From the cell containing the given text, extract its center point as (X, Y) coordinate. 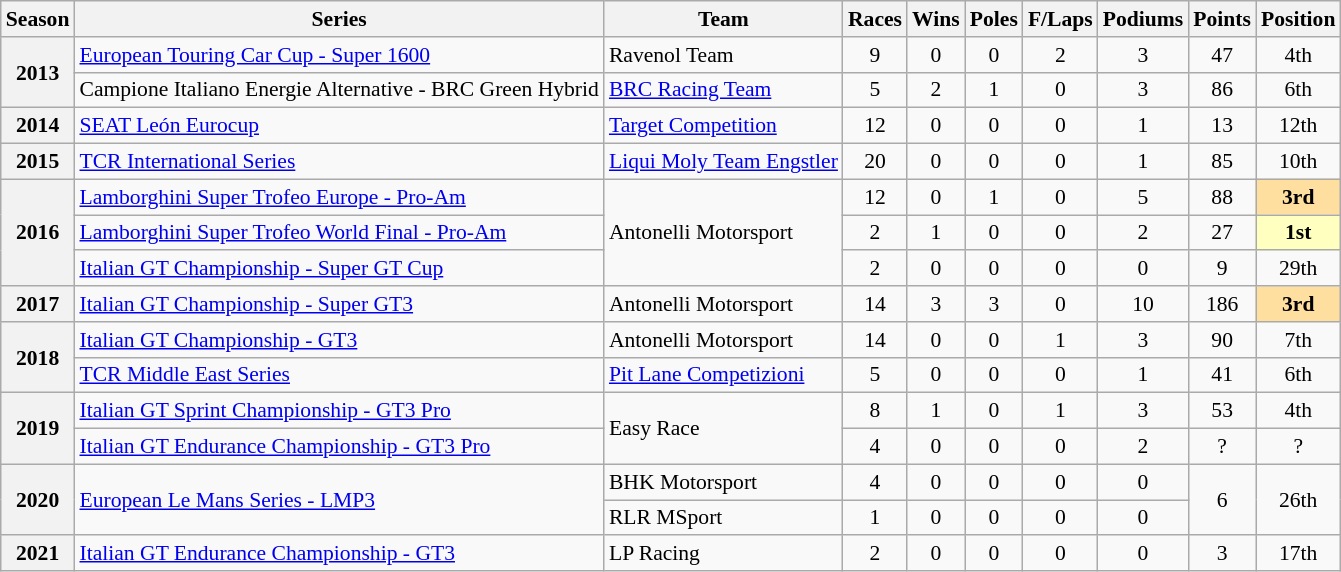
10th (1298, 162)
Lamborghini Super Trofeo World Final - Pro-Am (338, 233)
29th (1298, 269)
Easy Race (724, 428)
20 (875, 162)
Podiums (1144, 19)
2013 (38, 72)
TCR Middle East Series (338, 375)
Italian GT Championship - Super GT3 (338, 304)
1st (1298, 233)
Pit Lane Competizioni (724, 375)
85 (1222, 162)
12th (1298, 126)
53 (1222, 411)
41 (1222, 375)
26th (1298, 500)
TCR International Series (338, 162)
88 (1222, 197)
17th (1298, 554)
2016 (38, 232)
Position (1298, 19)
Campione Italiano Energie Alternative - BRC Green Hybrid (338, 90)
European Le Mans Series - LMP3 (338, 500)
SEAT León Eurocup (338, 126)
Lamborghini Super Trofeo Europe - Pro-Am (338, 197)
2015 (38, 162)
Wins (936, 19)
2018 (38, 358)
8 (875, 411)
Ravenol Team (724, 55)
European Touring Car Cup - Super 1600 (338, 55)
Liqui Moly Team Engstler (724, 162)
2019 (38, 428)
2017 (38, 304)
27 (1222, 233)
Races (875, 19)
90 (1222, 340)
6 (1222, 500)
LP Racing (724, 554)
Italian GT Endurance Championship - GT3 Pro (338, 447)
Team (724, 19)
Italian GT Sprint Championship - GT3 Pro (338, 411)
F/Laps (1060, 19)
RLR MSport (724, 518)
186 (1222, 304)
Points (1222, 19)
BHK Motorsport (724, 482)
Italian GT Championship - GT3 (338, 340)
BRC Racing Team (724, 90)
2020 (38, 500)
13 (1222, 126)
Series (338, 19)
47 (1222, 55)
2021 (38, 554)
Italian GT Endurance Championship - GT3 (338, 554)
86 (1222, 90)
7th (1298, 340)
Italian GT Championship - Super GT Cup (338, 269)
Target Competition (724, 126)
2014 (38, 126)
Season (38, 19)
10 (1144, 304)
Poles (994, 19)
